Determine the [x, y] coordinate at the center of the cell enclosing the given text.  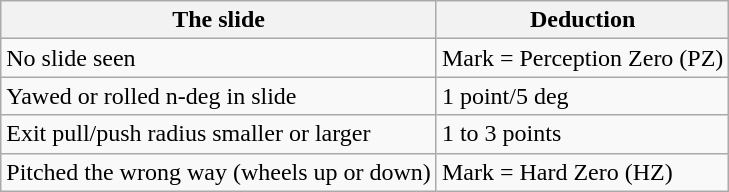
The slide [219, 20]
1 point/5 deg [582, 96]
Yawed or rolled n-deg in slide [219, 96]
No slide seen [219, 58]
Pitched the wrong way (wheels up or down) [219, 172]
Mark = Perception Zero (PZ) [582, 58]
1 to 3 points [582, 134]
Mark = Hard Zero (HZ) [582, 172]
Deduction [582, 20]
Exit pull/push radius smaller or larger [219, 134]
